Locate the cell with the specified text and output its [x, y] center coordinate. 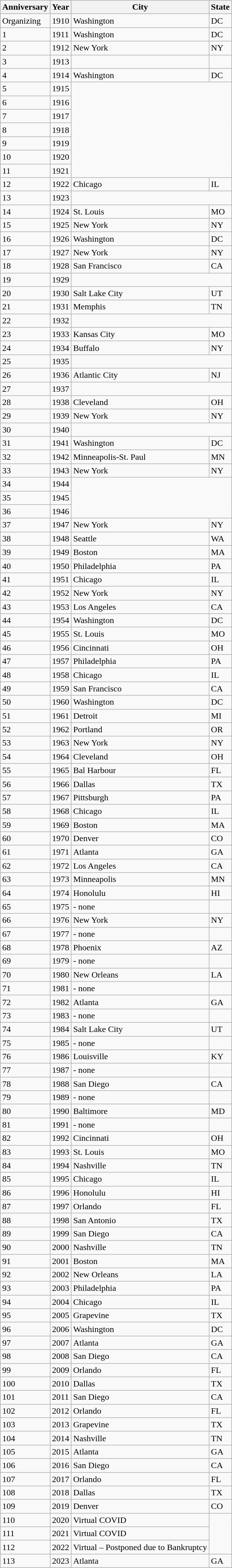
1972 [61, 866]
MI [221, 716]
31 [25, 443]
1995 [61, 1179]
66 [25, 920]
Minneapolis [140, 879]
Anniversary [25, 7]
1918 [61, 130]
69 [25, 961]
10 [25, 157]
68 [25, 947]
35 [25, 498]
106 [25, 1465]
58 [25, 811]
2004 [61, 1302]
101 [25, 1397]
1989 [61, 1097]
88 [25, 1220]
32 [25, 457]
26 [25, 375]
54 [25, 757]
1961 [61, 716]
1925 [61, 225]
23 [25, 334]
2010 [61, 1384]
Minneapolis-St. Paul [140, 457]
11 [25, 171]
1967 [61, 797]
1985 [61, 1043]
NJ [221, 375]
33 [25, 471]
108 [25, 1493]
59 [25, 825]
36 [25, 511]
1937 [61, 389]
1911 [61, 34]
AZ [221, 947]
107 [25, 1479]
97 [25, 1343]
104 [25, 1438]
60 [25, 839]
1939 [61, 416]
105 [25, 1452]
14 [25, 212]
1916 [61, 102]
70 [25, 975]
7 [25, 116]
77 [25, 1070]
1994 [61, 1166]
112 [25, 1547]
1928 [61, 266]
29 [25, 416]
MD [221, 1111]
1963 [61, 743]
103 [25, 1424]
1965 [61, 770]
86 [25, 1193]
Louisville [140, 1057]
2012 [61, 1411]
109 [25, 1506]
1924 [61, 212]
91 [25, 1261]
1998 [61, 1220]
110 [25, 1520]
41 [25, 579]
92 [25, 1275]
2000 [61, 1247]
28 [25, 402]
1920 [61, 157]
1945 [61, 498]
1951 [61, 579]
1970 [61, 839]
18 [25, 266]
61 [25, 852]
1 [25, 34]
1956 [61, 648]
KY [221, 1057]
63 [25, 879]
72 [25, 1002]
1934 [61, 348]
1932 [61, 320]
1976 [61, 920]
2015 [61, 1452]
2021 [61, 1534]
57 [25, 797]
9 [25, 143]
1977 [61, 934]
1935 [61, 361]
79 [25, 1097]
1987 [61, 1070]
Kansas City [140, 334]
2017 [61, 1479]
2003 [61, 1288]
2014 [61, 1438]
55 [25, 770]
1974 [61, 893]
1983 [61, 1015]
2013 [61, 1424]
1914 [61, 75]
8 [25, 130]
1949 [61, 552]
1936 [61, 375]
WA [221, 539]
1940 [61, 430]
13 [25, 198]
1944 [61, 484]
2011 [61, 1397]
1950 [61, 566]
City [140, 7]
83 [25, 1152]
State [221, 7]
2002 [61, 1275]
19 [25, 280]
2019 [61, 1506]
Organizing [25, 21]
2006 [61, 1329]
1969 [61, 825]
2007 [61, 1343]
2008 [61, 1356]
OR [221, 729]
74 [25, 1029]
16 [25, 239]
1968 [61, 811]
1997 [61, 1206]
100 [25, 1384]
1953 [61, 607]
1926 [61, 239]
24 [25, 348]
Seattle [140, 539]
12 [25, 184]
1978 [61, 947]
1955 [61, 634]
84 [25, 1166]
27 [25, 389]
Memphis [140, 307]
2001 [61, 1261]
40 [25, 566]
90 [25, 1247]
22 [25, 320]
1942 [61, 457]
1958 [61, 675]
Detroit [140, 716]
1966 [61, 784]
Atlantic City [140, 375]
1980 [61, 975]
1929 [61, 280]
25 [25, 361]
1962 [61, 729]
113 [25, 1561]
30 [25, 430]
21 [25, 307]
67 [25, 934]
1931 [61, 307]
1957 [61, 661]
Pittsburgh [140, 797]
1990 [61, 1111]
98 [25, 1356]
94 [25, 1302]
1954 [61, 621]
78 [25, 1084]
1919 [61, 143]
37 [25, 525]
2023 [61, 1561]
53 [25, 743]
1971 [61, 852]
1927 [61, 252]
San Antonio [140, 1220]
1981 [61, 988]
102 [25, 1411]
1922 [61, 184]
95 [25, 1316]
1952 [61, 593]
1993 [61, 1152]
64 [25, 893]
2009 [61, 1370]
47 [25, 661]
93 [25, 1288]
75 [25, 1043]
5 [25, 89]
81 [25, 1125]
85 [25, 1179]
71 [25, 988]
99 [25, 1370]
1988 [61, 1084]
Phoenix [140, 947]
1943 [61, 471]
1991 [61, 1125]
15 [25, 225]
49 [25, 689]
1913 [61, 62]
17 [25, 252]
1959 [61, 689]
1946 [61, 511]
51 [25, 716]
1921 [61, 171]
Portland [140, 729]
1992 [61, 1138]
38 [25, 539]
1947 [61, 525]
1999 [61, 1234]
1948 [61, 539]
89 [25, 1234]
76 [25, 1057]
1960 [61, 702]
2018 [61, 1493]
Year [61, 7]
48 [25, 675]
42 [25, 593]
1964 [61, 757]
1973 [61, 879]
52 [25, 729]
2016 [61, 1465]
96 [25, 1329]
1923 [61, 198]
56 [25, 784]
3 [25, 62]
1917 [61, 116]
1986 [61, 1057]
1910 [61, 21]
46 [25, 648]
2022 [61, 1547]
44 [25, 621]
2005 [61, 1316]
62 [25, 866]
Bal Harbour [140, 770]
Buffalo [140, 348]
111 [25, 1534]
1979 [61, 961]
1996 [61, 1193]
1938 [61, 402]
65 [25, 907]
80 [25, 1111]
82 [25, 1138]
1912 [61, 48]
1975 [61, 907]
1941 [61, 443]
4 [25, 75]
50 [25, 702]
Virtual – Postponed due to Bankruptcy [140, 1547]
34 [25, 484]
1982 [61, 1002]
2020 [61, 1520]
1915 [61, 89]
1984 [61, 1029]
2 [25, 48]
20 [25, 293]
1930 [61, 293]
45 [25, 634]
39 [25, 552]
87 [25, 1206]
6 [25, 102]
43 [25, 607]
Baltimore [140, 1111]
1933 [61, 334]
73 [25, 1015]
